Detect which cell encompasses the target text, then output its [X, Y] center coordinate. 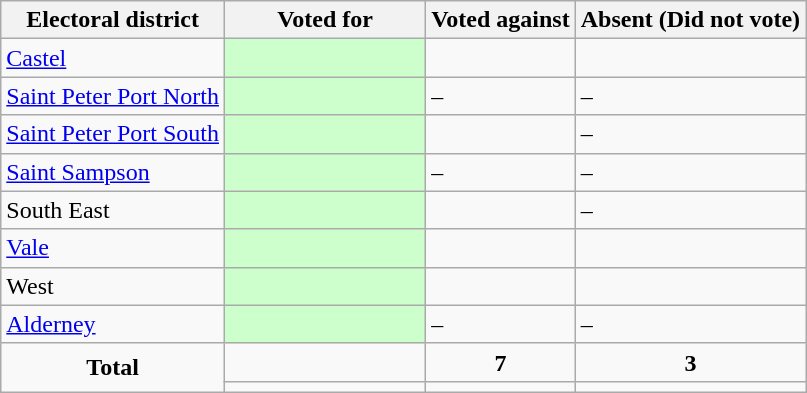
Vale [113, 248]
7 [501, 362]
Absent (Did not vote) [690, 20]
Total [113, 368]
South East [113, 210]
Electoral district [113, 20]
Voted against [501, 20]
Castel [113, 58]
3 [690, 362]
Voted for [324, 20]
Saint Sampson [113, 172]
Saint Peter Port North [113, 96]
Saint Peter Port South [113, 134]
West [113, 286]
Alderney [113, 324]
